Return (X, Y) of the center of cell containing provided text 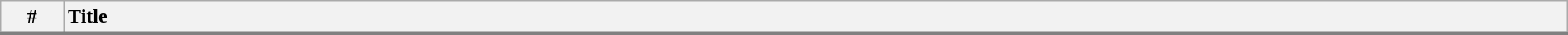
# (32, 17)
Title (815, 17)
